From the cell containing the given text, extract its center point as (x, y) coordinate. 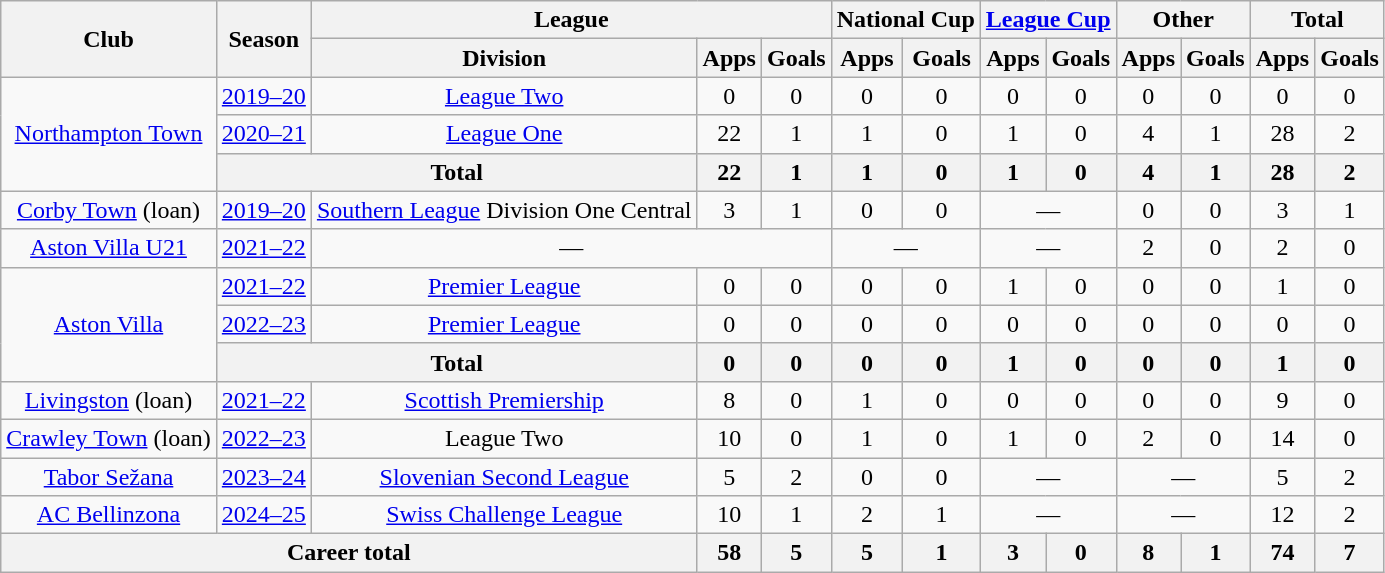
Aston Villa (109, 324)
Club (109, 39)
AC Bellinzona (109, 515)
2023–24 (264, 477)
Southern League Division One Central (504, 210)
74 (1282, 553)
Livingston (loan) (109, 400)
Corby Town (loan) (109, 210)
9 (1282, 400)
Other (1183, 20)
Northampton Town (109, 134)
Swiss Challenge League (504, 515)
League (571, 20)
58 (729, 553)
2024–25 (264, 515)
Division (504, 58)
Season (264, 39)
Crawley Town (loan) (109, 438)
14 (1282, 438)
National Cup (906, 20)
2020–21 (264, 134)
Tabor Sežana (109, 477)
League Cup (1048, 20)
Scottish Premiership (504, 400)
League One (504, 134)
12 (1282, 515)
Slovenian Second League (504, 477)
7 (1350, 553)
Career total (349, 553)
Aston Villa U21 (109, 248)
